From the cell containing the given text, extract its center point as (x, y) coordinate. 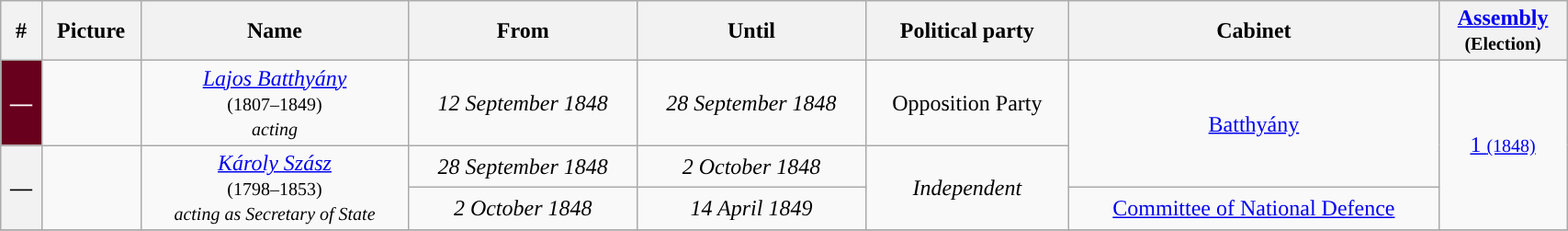
Batthyány (1253, 124)
Opposition Party (966, 103)
Károly Szász(1798–1853)acting as Secretary of State (275, 188)
12 September 1848 (524, 103)
1 (1848) (1503, 145)
Independent (966, 188)
Picture (91, 31)
Cabinet (1253, 31)
Political party (966, 31)
From (524, 31)
Lajos Batthyány(1807–1849)acting (275, 103)
Assembly(Election) (1503, 31)
Committee of National Defence (1253, 209)
14 April 1849 (751, 209)
# (21, 31)
Until (751, 31)
Name (275, 31)
